Scan for the cell matching the given text and deliver its [x, y] coordinate at center. 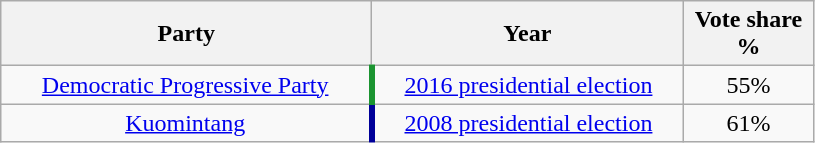
Party [186, 34]
Year [528, 34]
Kuomintang [186, 123]
Vote share % [748, 34]
55% [748, 85]
Democratic Progressive Party [186, 85]
2008 presidential election [528, 123]
61% [748, 123]
2016 presidential election [528, 85]
